From the cell containing the given text, extract its center point as [X, Y] coordinate. 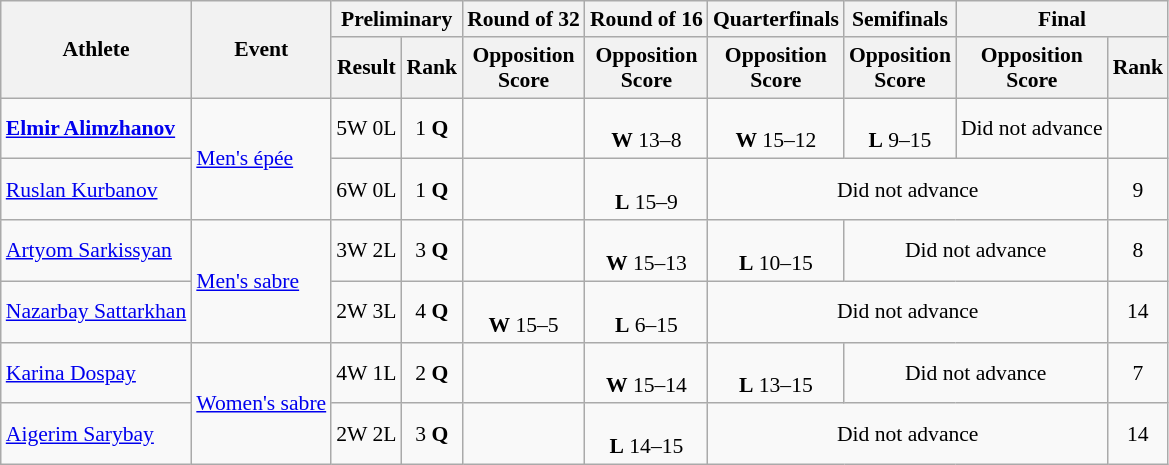
L 14–15 [646, 434]
4W 1L [366, 372]
W 15–14 [646, 372]
W 13–8 [646, 128]
Semifinals [900, 19]
Nazarbay Sattarkhan [96, 312]
L 15–9 [646, 190]
Round of 16 [646, 19]
Final [1062, 19]
Result [366, 68]
2W 2L [366, 434]
L 10–15 [776, 250]
Karina Dospay [96, 372]
2W 3L [366, 312]
W 15–12 [776, 128]
L 6–15 [646, 312]
Preliminary [396, 19]
Event [261, 50]
W 15–5 [524, 312]
L 9–15 [900, 128]
L 13–15 [776, 372]
Women's sabre [261, 403]
6W 0L [366, 190]
Artyom Sarkissyan [96, 250]
4 Q [432, 312]
Aigerim Sarybay [96, 434]
3W 2L [366, 250]
Ruslan Kurbanov [96, 190]
Round of 32 [524, 19]
Athlete [96, 50]
W 15–13 [646, 250]
Elmir Alimzhanov [96, 128]
9 [1138, 190]
Quarterfinals [776, 19]
8 [1138, 250]
2 Q [432, 372]
Men's sabre [261, 281]
Men's épée [261, 159]
7 [1138, 372]
5W 0L [366, 128]
